Return [X, Y] of the center of cell containing provided text 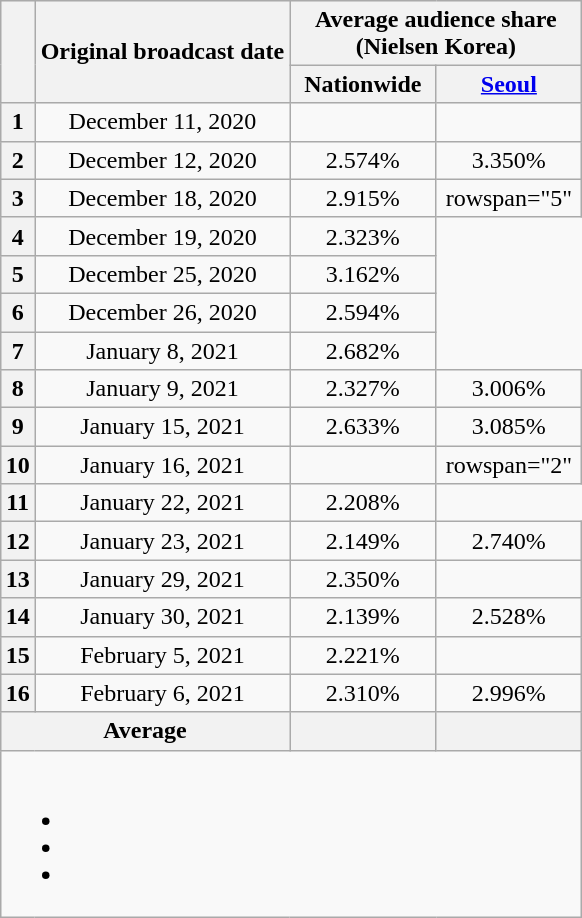
2.574% [363, 160]
2.528% [509, 617]
January 29, 2021 [162, 579]
January 16, 2021 [162, 465]
3.006% [509, 389]
Original broadcast date [162, 52]
2.327% [363, 389]
2.350% [363, 579]
13 [18, 579]
2.221% [363, 655]
Average audience share(Nielsen Korea) [436, 32]
Nationwide [363, 84]
2 [18, 160]
3 [18, 198]
Seoul [509, 84]
January 30, 2021 [162, 617]
rowspan="5" [509, 198]
8 [18, 389]
February 5, 2021 [162, 655]
Average [145, 731]
December 18, 2020 [162, 198]
January 8, 2021 [162, 351]
15 [18, 655]
December 25, 2020 [162, 274]
2.633% [363, 427]
December 26, 2020 [162, 312]
6 [18, 312]
December 11, 2020 [162, 122]
12 [18, 541]
January 15, 2021 [162, 427]
January 22, 2021 [162, 503]
2.149% [363, 541]
5 [18, 274]
9 [18, 427]
3.350% [509, 160]
February 6, 2021 [162, 693]
3.085% [509, 427]
2.139% [363, 617]
rowspan="2" [509, 465]
14 [18, 617]
2.310% [363, 693]
December 12, 2020 [162, 160]
2.740% [509, 541]
2.915% [363, 198]
2.682% [363, 351]
December 19, 2020 [162, 236]
January 23, 2021 [162, 541]
2.996% [509, 693]
January 9, 2021 [162, 389]
3.162% [363, 274]
11 [18, 503]
10 [18, 465]
4 [18, 236]
16 [18, 693]
7 [18, 351]
1 [18, 122]
2.208% [363, 503]
2.323% [363, 236]
2.594% [363, 312]
